Find where the given text appears and provide that cell's center as (X, Y) coordinate. 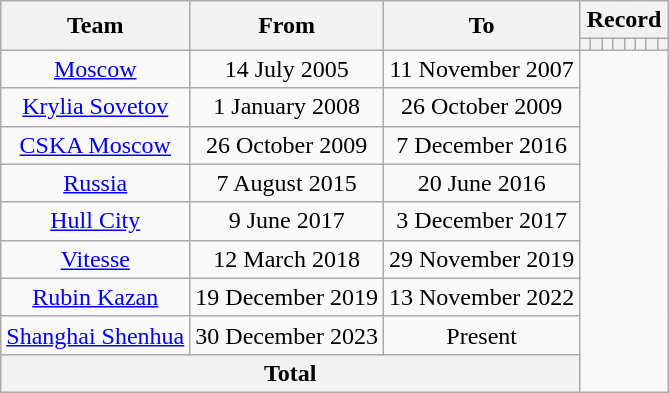
9 June 2017 (287, 221)
Team (96, 26)
14 July 2005 (287, 69)
Record (624, 20)
Total (290, 373)
CSKA Moscow (96, 145)
Russia (96, 183)
Krylia Sovetov (96, 107)
20 June 2016 (481, 183)
To (481, 26)
7 December 2016 (481, 145)
Present (481, 335)
1 January 2008 (287, 107)
11 November 2007 (481, 69)
3 December 2017 (481, 221)
From (287, 26)
Moscow (96, 69)
Hull City (96, 221)
12 March 2018 (287, 259)
Vitesse (96, 259)
29 November 2019 (481, 259)
13 November 2022 (481, 297)
Shanghai Shenhua (96, 335)
30 December 2023 (287, 335)
Rubin Kazan (96, 297)
7 August 2015 (287, 183)
19 December 2019 (287, 297)
